Scan for the cell matching the given text and deliver its (X, Y) coordinate at center. 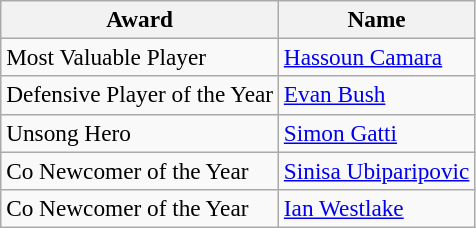
Award (140, 19)
Name (376, 19)
Defensive Player of the Year (140, 95)
Simon Gatti (376, 133)
Most Valuable Player (140, 57)
Evan Bush (376, 95)
Unsong Hero (140, 133)
Hassoun Camara (376, 57)
Sinisa Ubiparipovic (376, 170)
Ian Westlake (376, 208)
